Return the (X, Y) coordinate for the center point of the cell that contains the specified text.  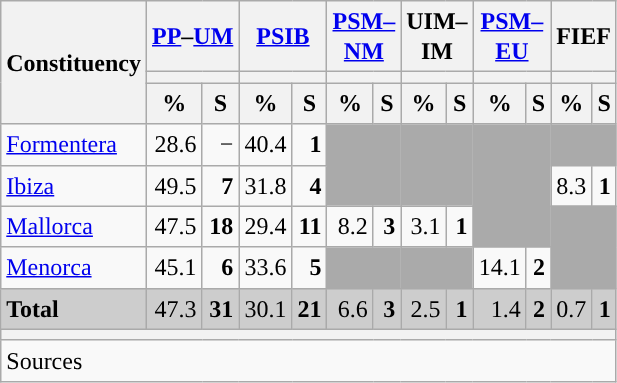
2.5 (424, 308)
PSM–NM (364, 36)
6.6 (350, 308)
47.3 (174, 308)
Menorca (74, 268)
8.2 (350, 226)
30.1 (266, 308)
45.1 (174, 268)
31.8 (266, 186)
Ibiza (74, 186)
14.1 (500, 268)
Mallorca (74, 226)
PSM–EU (512, 36)
FIEF (584, 36)
Sources (309, 360)
28.6 (174, 144)
8.3 (572, 186)
Formentera (74, 144)
11 (310, 226)
Constituency (74, 62)
UIM–IM (437, 36)
31 (220, 308)
− (220, 144)
Total (74, 308)
7 (220, 186)
PSIB (283, 36)
4 (310, 186)
6 (220, 268)
40.4 (266, 144)
49.5 (174, 186)
1.4 (500, 308)
3.1 (424, 226)
21 (310, 308)
PP–UM (192, 36)
18 (220, 226)
0.7 (572, 308)
5 (310, 268)
29.4 (266, 226)
33.6 (266, 268)
47.5 (174, 226)
